Capture the cell that displays the provided text and extract its [x, y] central coordinate. 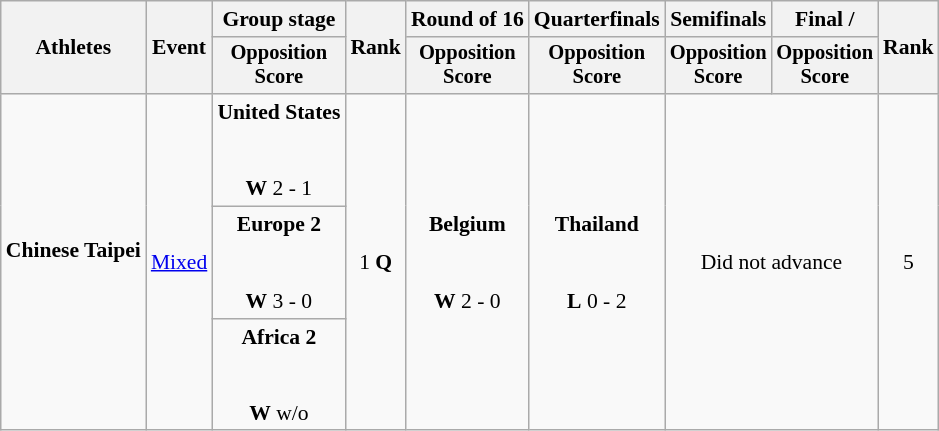
1 Q [376, 262]
5 [908, 262]
Mixed [179, 262]
United StatesW 2 - 1 [278, 150]
ThailandL 0 - 2 [597, 262]
Chinese Taipei [74, 262]
BelgiumW 2 - 0 [468, 262]
Round of 16 [468, 19]
Africa 2W w/o [278, 375]
Did not advance [772, 262]
Event [179, 48]
Final / [824, 19]
Group stage [278, 19]
Semifinals [718, 19]
Quarterfinals [597, 19]
Athletes [74, 48]
Europe 2W 3 - 0 [278, 263]
